Output the (X, Y) coordinate of the center of the cell containing the given text.  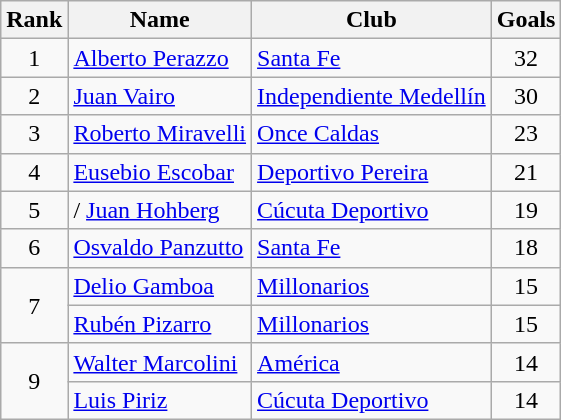
Osvaldo Panzutto (160, 248)
3 (34, 134)
32 (526, 58)
9 (34, 381)
Walter Marcolini (160, 362)
18 (526, 248)
Delio Gamboa (160, 286)
7 (34, 305)
2 (34, 96)
Roberto Miravelli (160, 134)
Alberto Perazzo (160, 58)
5 (34, 210)
Eusebio Escobar (160, 172)
Luis Piriz (160, 400)
/ Juan Hohberg (160, 210)
Goals (526, 20)
Rubén Pizarro (160, 324)
Name (160, 20)
Juan Vairo (160, 96)
19 (526, 210)
1 (34, 58)
Rank (34, 20)
23 (526, 134)
Once Caldas (372, 134)
Club (372, 20)
21 (526, 172)
4 (34, 172)
América (372, 362)
Deportivo Pereira (372, 172)
30 (526, 96)
6 (34, 248)
Independiente Medellín (372, 96)
